Pinpoint the cell where the given text exists, returning its (X, Y) midpoint coordinate. 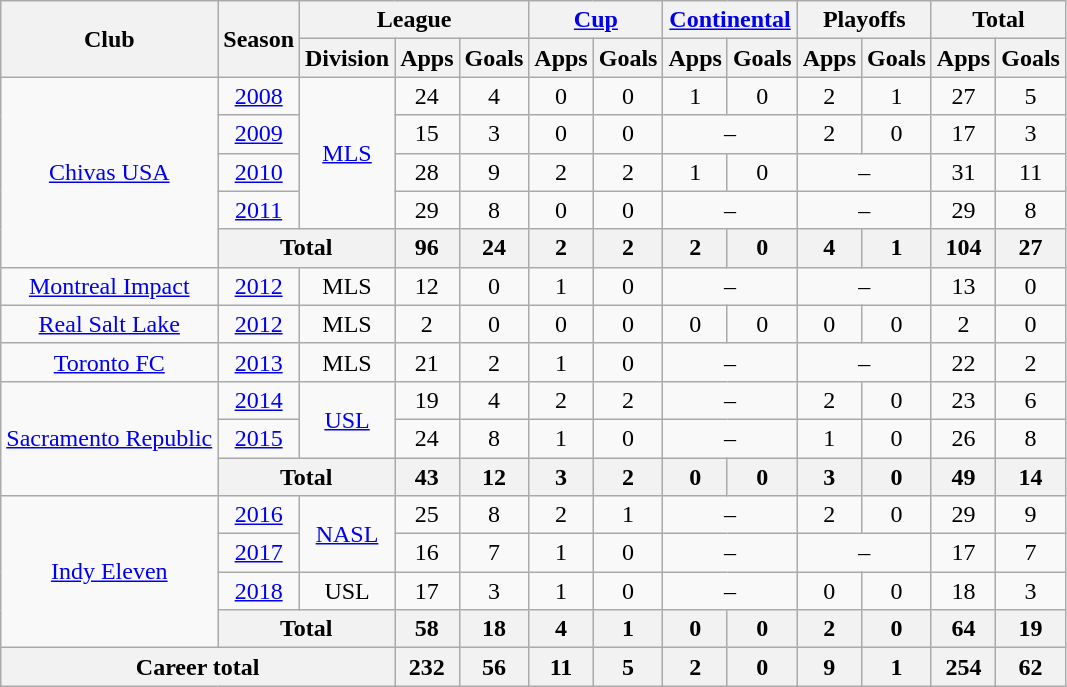
58 (427, 629)
2008 (259, 96)
56 (494, 667)
Toronto FC (110, 362)
25 (427, 515)
2009 (259, 134)
2011 (259, 210)
Montreal Impact (110, 286)
22 (963, 362)
31 (963, 172)
Season (259, 39)
96 (427, 248)
13 (963, 286)
16 (427, 553)
2010 (259, 172)
Continental (730, 20)
14 (1031, 477)
Real Salt Lake (110, 324)
104 (963, 248)
26 (963, 438)
6 (1031, 400)
NASL (348, 534)
43 (427, 477)
Cup (596, 20)
2017 (259, 553)
2018 (259, 591)
254 (963, 667)
Career total (198, 667)
Club (110, 39)
Playoffs (864, 20)
49 (963, 477)
64 (963, 629)
2016 (259, 515)
2013 (259, 362)
2014 (259, 400)
League (414, 20)
Division (348, 58)
21 (427, 362)
Sacramento Republic (110, 438)
23 (963, 400)
62 (1031, 667)
15 (427, 134)
Chivas USA (110, 172)
Indy Eleven (110, 572)
28 (427, 172)
2015 (259, 438)
232 (427, 667)
